Capture the cell that displays the provided text and extract its (X, Y) central coordinate. 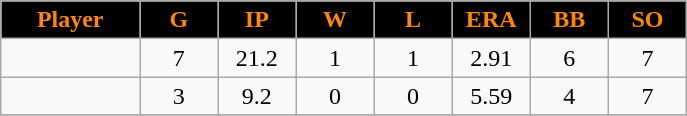
L (413, 20)
ERA (491, 20)
BB (569, 20)
W (335, 20)
SO (647, 20)
G (179, 20)
21.2 (257, 58)
6 (569, 58)
4 (569, 96)
IP (257, 20)
2.91 (491, 58)
5.59 (491, 96)
9.2 (257, 96)
Player (70, 20)
3 (179, 96)
